Output the [x, y] coordinate of the center of the cell containing the given text.  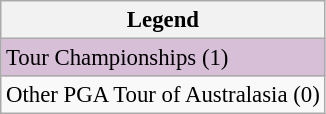
Tour Championships (1) [163, 58]
Other PGA Tour of Australasia (0) [163, 95]
Legend [163, 20]
